Pinpoint the cell where the given text exists, returning its (X, Y) midpoint coordinate. 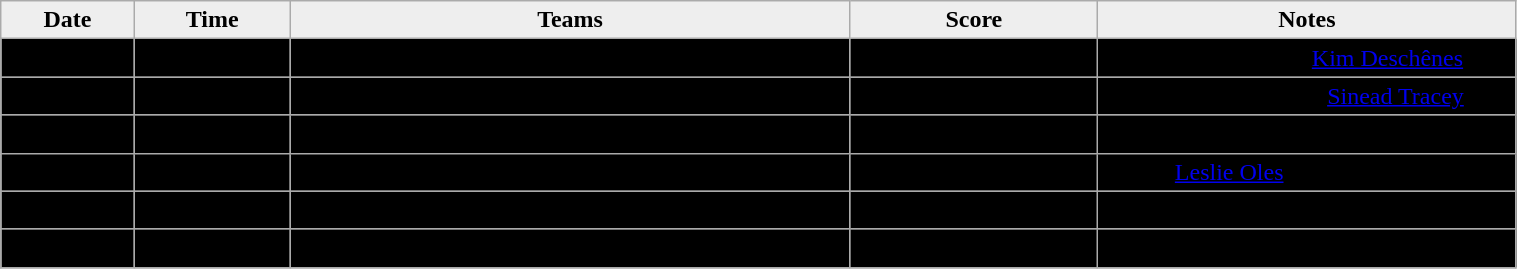
Date (68, 20)
Calgary wins 4–2 (974, 248)
Calgary wins 1–0 (974, 96)
Montréal wins 6–5 (974, 58)
Time (212, 20)
Pool A #1: No. 6 Montréal vs. No. 1 Laurier (570, 58)
Pool A #2: No. 1 Laurier vs. No. 4 UPEI (570, 134)
Teams (570, 20)
Leslie Oles score two goals (1307, 172)
Pool A #3: No. 6 Montreal vs. No. 4 UPEI (570, 210)
Laurier wins 3–0 (974, 134)
Montreal wins 4–1 (974, 210)
Pool B #3: No. 3 Calgary vs. No. 5 Alberta (570, 248)
Notes (1307, 20)
2 goals score by Kim Deschênes (1307, 58)
Pool B #1: No. 3 Calgary vs. No. 2 McGill (570, 96)
McGill wins 4–0 (974, 172)
Pool B #2: No. 2 McGill vs. No. 5 Alberta (570, 172)
The goal score by Sinead Tracey (1307, 96)
Score (974, 20)
